Determine the [X, Y] coordinate at the center of the cell enclosing the given text.  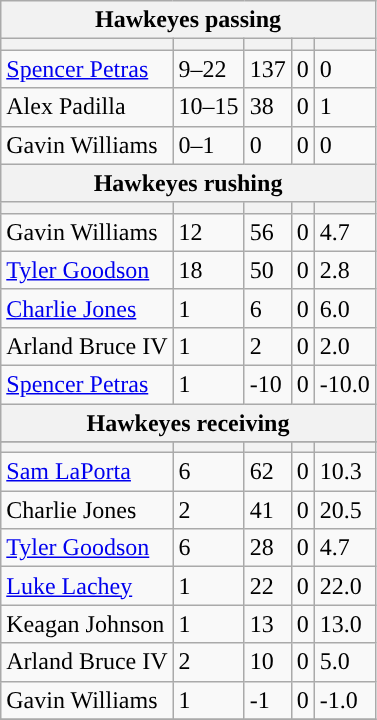
Alex Padilla [87, 107]
13 [268, 624]
2.8 [344, 270]
22 [268, 586]
20.5 [344, 510]
56 [268, 232]
10–15 [208, 107]
18 [208, 270]
Sam LaPorta [87, 472]
Keagan Johnson [87, 624]
6.0 [344, 308]
137 [268, 69]
-10.0 [344, 384]
13.0 [344, 624]
-1.0 [344, 700]
9–22 [208, 69]
Luke Lachey [87, 586]
-1 [268, 700]
2.0 [344, 346]
Hawkeyes passing [188, 20]
38 [268, 107]
Hawkeyes receiving [188, 423]
28 [268, 548]
10.3 [344, 472]
50 [268, 270]
-10 [268, 384]
41 [268, 510]
62 [268, 472]
12 [208, 232]
10 [268, 662]
Hawkeyes rushing [188, 183]
5.0 [344, 662]
0–1 [208, 145]
22.0 [344, 586]
